Provide the [x, y] coordinate of the cell's center where the given text is located.  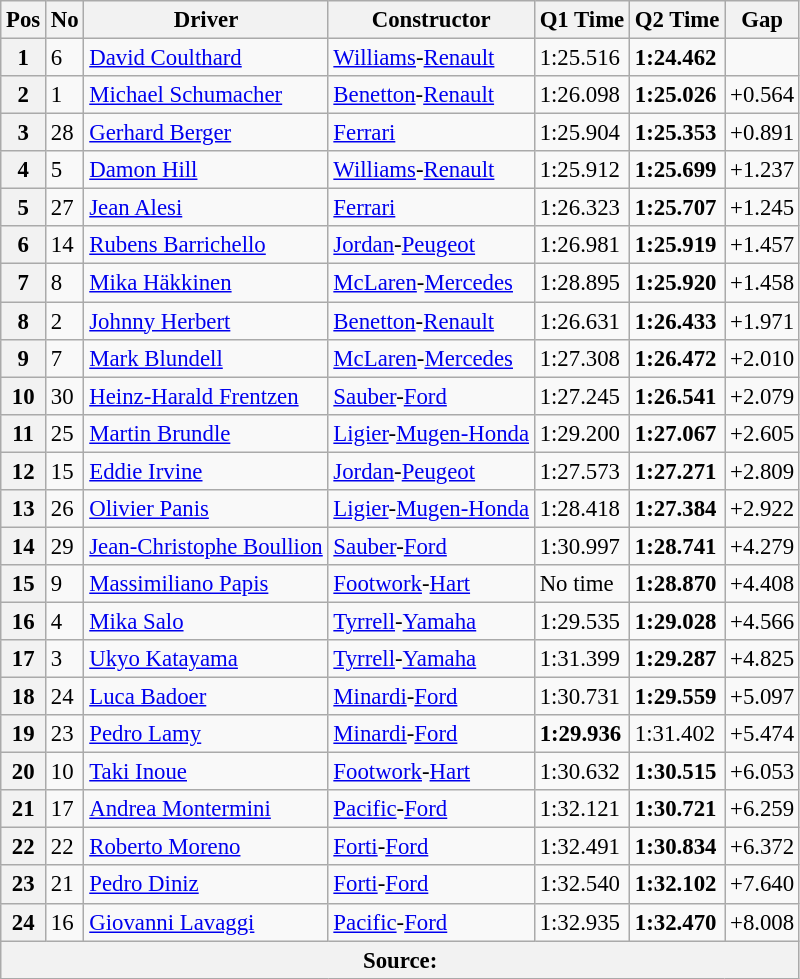
Driver [206, 20]
1:30.515 [678, 772]
Giovanni Lavaggi [206, 922]
Gerhard Berger [206, 133]
1:27.573 [582, 471]
1:27.384 [678, 509]
Eddie Irvine [206, 471]
1:29.200 [582, 433]
1:25.026 [678, 95]
12 [24, 471]
+2.605 [762, 433]
1:27.308 [582, 358]
+2.010 [762, 358]
1:30.834 [678, 847]
1:24.462 [678, 58]
1:26.472 [678, 358]
Mika Salo [206, 621]
1:28.895 [582, 283]
1:26.981 [582, 245]
1:30.721 [678, 809]
No [65, 20]
1:26.631 [582, 321]
1:25.516 [582, 58]
+6.372 [762, 847]
+6.259 [762, 809]
30 [65, 396]
27 [65, 208]
Massimiliano Papis [206, 584]
Pos [24, 20]
+2.079 [762, 396]
+6.053 [762, 772]
Damon Hill [206, 170]
+0.564 [762, 95]
+8.008 [762, 922]
1:25.920 [678, 283]
+2.922 [762, 509]
Jean-Christophe Boullion [206, 546]
1:25.699 [678, 170]
+5.474 [762, 734]
No time [582, 584]
1:26.433 [678, 321]
18 [24, 697]
Roberto Moreno [206, 847]
1:27.271 [678, 471]
+1.971 [762, 321]
Gap [762, 20]
1:32.540 [582, 885]
Source: [400, 960]
Mark Blundell [206, 358]
Olivier Panis [206, 509]
1:29.287 [678, 659]
1:25.707 [678, 208]
20 [24, 772]
+0.891 [762, 133]
1:32.102 [678, 885]
13 [24, 509]
Jean Alesi [206, 208]
David Coulthard [206, 58]
+1.237 [762, 170]
Michael Schumacher [206, 95]
Luca Badoer [206, 697]
+4.279 [762, 546]
Heinz-Harald Frentzen [206, 396]
+7.640 [762, 885]
+5.097 [762, 697]
+4.566 [762, 621]
Q2 Time [678, 20]
1:27.245 [582, 396]
1:32.935 [582, 922]
1:28.870 [678, 584]
Johnny Herbert [206, 321]
Ukyo Katayama [206, 659]
+4.408 [762, 584]
1:25.353 [678, 133]
1:30.731 [582, 697]
11 [24, 433]
1:30.997 [582, 546]
Andrea Montermini [206, 809]
1:30.632 [582, 772]
Martin Brundle [206, 433]
Q1 Time [582, 20]
1:32.121 [582, 809]
+4.825 [762, 659]
1:25.919 [678, 245]
1:27.067 [678, 433]
+2.809 [762, 471]
1:29.936 [582, 734]
1:32.470 [678, 922]
Pedro Lamy [206, 734]
1:26.323 [582, 208]
1:28.741 [678, 546]
1:29.028 [678, 621]
Mika Häkkinen [206, 283]
1:25.904 [582, 133]
1:29.535 [582, 621]
+1.458 [762, 283]
Taki Inoue [206, 772]
25 [65, 433]
1:31.402 [678, 734]
Rubens Barrichello [206, 245]
1:26.098 [582, 95]
1:28.418 [582, 509]
1:25.912 [582, 170]
Pedro Diniz [206, 885]
+1.457 [762, 245]
1:31.399 [582, 659]
28 [65, 133]
+1.245 [762, 208]
Constructor [431, 20]
1:26.541 [678, 396]
29 [65, 546]
19 [24, 734]
1:29.559 [678, 697]
26 [65, 509]
1:32.491 [582, 847]
